Identify which cell holds the provided text, then report its (x, y) central coordinate. 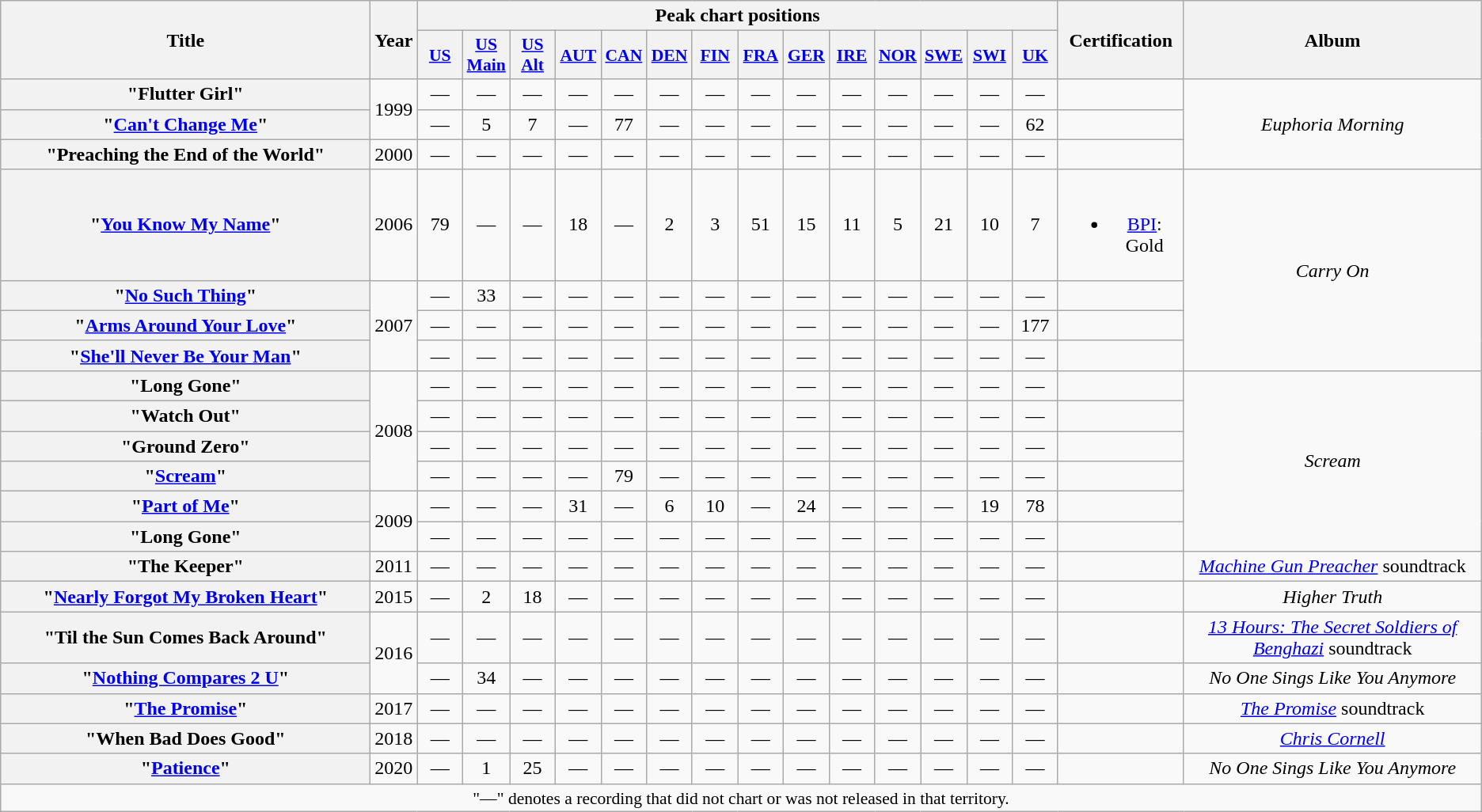
"Part of Me" (185, 507)
"The Keeper" (185, 567)
"Watch Out" (185, 415)
"Patience" (185, 768)
77 (624, 124)
US Main (486, 55)
Carry On (1332, 270)
2006 (394, 225)
"When Bad Does Good" (185, 738)
2015 (394, 597)
"You Know My Name" (185, 225)
1 (486, 768)
13 Hours: The Secret Soldiers of Benghazi soundtrack (1332, 638)
34 (486, 678)
15 (807, 225)
"Nothing Compares 2 U" (185, 678)
Chris Cornell (1332, 738)
"The Promise" (185, 708)
"She'll Never Be Your Man" (185, 355)
2020 (394, 768)
177 (1035, 325)
"Flutter Girl" (185, 94)
"No Such Thing" (185, 295)
Peak chart positions (738, 16)
2016 (394, 652)
UK (1035, 55)
"Til the Sun Comes Back Around" (185, 638)
3 (715, 225)
31 (578, 507)
Album (1332, 40)
2008 (394, 431)
IRE (852, 55)
Machine Gun Preacher soundtrack (1332, 567)
62 (1035, 124)
2007 (394, 325)
"Scream" (185, 476)
GER (807, 55)
1999 (394, 109)
Year (394, 40)
"Ground Zero" (185, 446)
2018 (394, 738)
NOR (898, 55)
CAN (624, 55)
US (440, 55)
21 (944, 225)
19 (990, 507)
"Nearly Forgot My Broken Heart" (185, 597)
2009 (394, 522)
Certification (1121, 40)
2000 (394, 154)
Title (185, 40)
AUT (578, 55)
11 (852, 225)
"—" denotes a recording that did not chart or was not released in that territory. (741, 798)
78 (1035, 507)
Higher Truth (1332, 597)
FIN (715, 55)
"Arms Around Your Love" (185, 325)
"Can't Change Me" (185, 124)
25 (533, 768)
2011 (394, 567)
The Promise soundtrack (1332, 708)
"Preaching the End of the World" (185, 154)
SWE (944, 55)
2017 (394, 708)
SWI (990, 55)
US Alt (533, 55)
DEN (670, 55)
33 (486, 295)
24 (807, 507)
51 (761, 225)
Euphoria Morning (1332, 124)
6 (670, 507)
Scream (1332, 461)
FRA (761, 55)
BPI: Gold (1121, 225)
